Provide the (X, Y) coordinate of the cell's center where the given text is located.  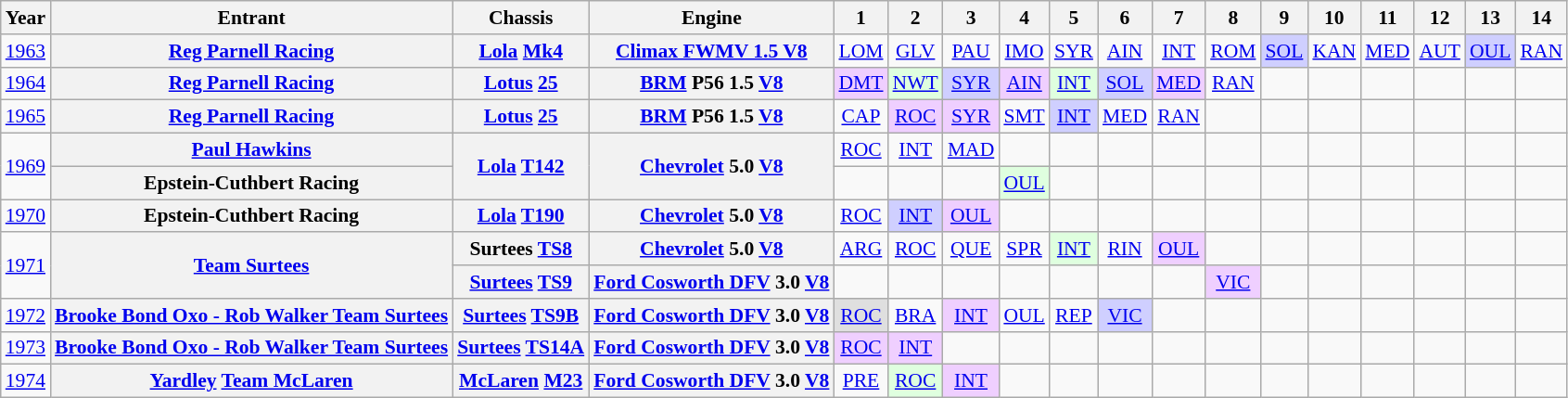
CAP (860, 117)
5 (1074, 18)
1965 (26, 117)
14 (1541, 18)
IMO (1024, 51)
NWT (916, 83)
Engine (711, 18)
Chassis (521, 18)
LOM (860, 51)
1 (860, 18)
1974 (26, 381)
ROM (1233, 51)
DMT (860, 83)
9 (1283, 18)
10 (1333, 18)
AUT (1439, 51)
MAD (972, 150)
RIN (1125, 250)
6 (1125, 18)
1970 (26, 216)
1971 (26, 265)
ARG (860, 250)
SMT (1024, 117)
QUE (972, 250)
Paul Hawkins (251, 150)
McLaren M23 (521, 381)
1963 (26, 51)
KAN (1333, 51)
Yardley Team McLaren (251, 381)
11 (1387, 18)
Surtees TS14A (521, 348)
8 (1233, 18)
2 (916, 18)
GLV (916, 51)
1969 (26, 167)
1964 (26, 83)
7 (1179, 18)
Lola Mk4 (521, 51)
PRE (860, 381)
SPR (1024, 250)
Team Surtees (251, 265)
Entrant (251, 18)
Lola T142 (521, 167)
REP (1074, 315)
Year (26, 18)
Surtees TS8 (521, 250)
Lola T190 (521, 216)
12 (1439, 18)
3 (972, 18)
13 (1490, 18)
PAU (972, 51)
1973 (26, 348)
Surtees TS9B (521, 315)
BRA (916, 315)
Surtees TS9 (521, 282)
1972 (26, 315)
4 (1024, 18)
Climax FWMV 1.5 V8 (711, 51)
